Scan for the cell matching the given text and deliver its (x, y) coordinate at center. 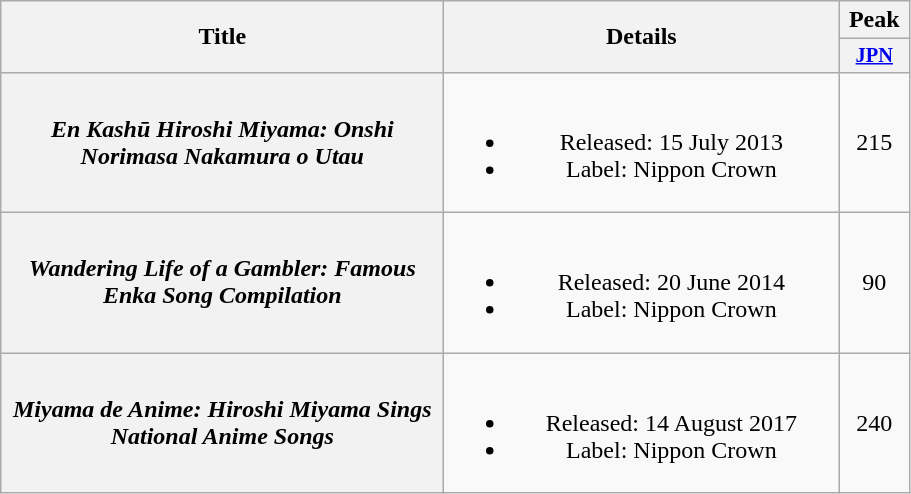
En Kashū Hiroshi Miyama: Onshi Norimasa Nakamura o Utau (222, 142)
215 (874, 142)
Wandering Life of a Gambler: Famous Enka Song Compilation (222, 283)
Released: 14 August 2017Label: Nippon Crown (642, 423)
Title (222, 37)
Details (642, 37)
Peak (874, 20)
JPN (874, 56)
240 (874, 423)
Released: 20 June 2014Label: Nippon Crown (642, 283)
90 (874, 283)
Miyama de Anime: Hiroshi Miyama Sings National Anime Songs (222, 423)
Released: 15 July 2013Label: Nippon Crown (642, 142)
